Output the (X, Y) coordinate of the center of the cell containing the given text.  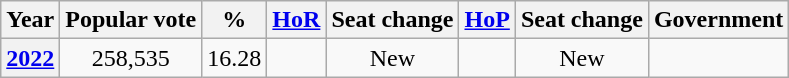
Popular vote (131, 20)
2022 (30, 58)
258,535 (131, 58)
16.28 (234, 58)
Government (718, 20)
HoP (487, 20)
% (234, 20)
HoR (296, 20)
Year (30, 20)
